Find where the given text appears and provide that cell's center as (X, Y) coordinate. 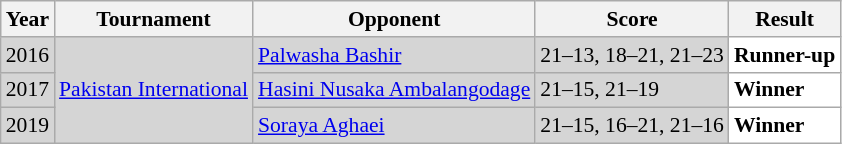
Palwasha Bashir (394, 55)
Pakistan International (154, 90)
Hasini Nusaka Ambalangodage (394, 90)
21–13, 18–21, 21–23 (632, 55)
21–15, 16–21, 21–16 (632, 126)
Tournament (154, 19)
Runner-up (784, 55)
2016 (28, 55)
2019 (28, 126)
Opponent (394, 19)
2017 (28, 90)
Year (28, 19)
Score (632, 19)
Soraya Aghaei (394, 126)
Result (784, 19)
21–15, 21–19 (632, 90)
